Output the (X, Y) coordinate of the center of the cell containing the given text.  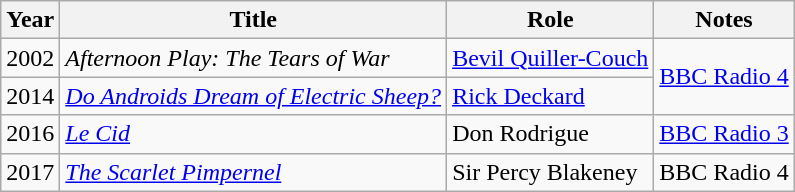
Bevil Quiller-Couch (550, 58)
Le Cid (254, 134)
2017 (30, 172)
Afternoon Play: The Tears of War (254, 58)
Year (30, 20)
Do Androids Dream of Electric Sheep? (254, 96)
Notes (724, 20)
Don Rodrigue (550, 134)
The Scarlet Pimpernel (254, 172)
Role (550, 20)
2014 (30, 96)
Sir Percy Blakeney (550, 172)
Title (254, 20)
2002 (30, 58)
2016 (30, 134)
BBC Radio 3 (724, 134)
Rick Deckard (550, 96)
